Capture the cell that displays the provided text and extract its (X, Y) central coordinate. 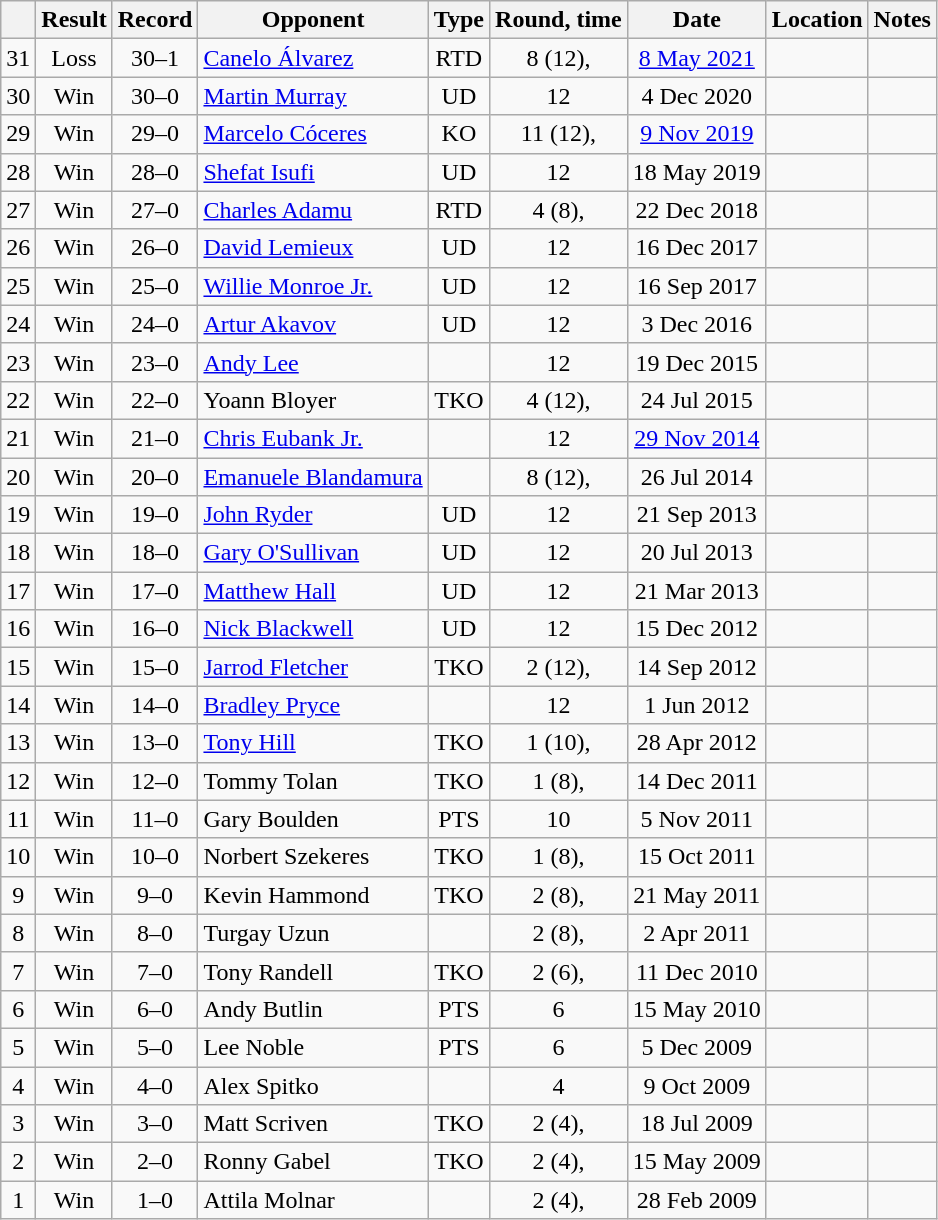
21 Sep 2013 (696, 515)
2–0 (155, 1162)
22 (18, 400)
Norbert Szekeres (313, 857)
18–0 (155, 553)
Lee Noble (313, 1047)
28 Apr 2012 (696, 743)
3–0 (155, 1124)
Notes (902, 20)
12–0 (155, 781)
14 (18, 705)
25–0 (155, 286)
24 (18, 324)
15 May 2010 (696, 1009)
Shefat Isufi (313, 172)
21 Mar 2013 (696, 591)
Andy Lee (313, 362)
Gary Boulden (313, 819)
15–0 (155, 667)
John Ryder (313, 515)
28 Feb 2009 (696, 1200)
7–0 (155, 971)
19 (18, 515)
14 Sep 2012 (696, 667)
Martin Murray (313, 96)
14 Dec 2011 (696, 781)
Emanuele Blandamura (313, 477)
9 Nov 2019 (696, 134)
5 Nov 2011 (696, 819)
Matthew Hall (313, 591)
22–0 (155, 400)
11 (18, 819)
21–0 (155, 438)
3 Dec 2016 (696, 324)
17 (18, 591)
4 (12), (559, 400)
16 (18, 629)
11 Dec 2010 (696, 971)
Tony Randell (313, 971)
21 (18, 438)
1–0 (155, 1200)
Date (696, 20)
Willie Monroe Jr. (313, 286)
8 (18, 933)
9–0 (155, 895)
9 Oct 2009 (696, 1085)
Nick Blackwell (313, 629)
8 May 2021 (696, 58)
13 (18, 743)
Artur Akavov (313, 324)
27 (18, 210)
Turgay Uzun (313, 933)
26 (18, 248)
20–0 (155, 477)
5 (18, 1047)
2 (6), (559, 971)
4 Dec 2020 (696, 96)
29–0 (155, 134)
15 Oct 2011 (696, 857)
15 (18, 667)
22 Dec 2018 (696, 210)
Canelo Álvarez (313, 58)
Alex Spitko (313, 1085)
19–0 (155, 515)
8–0 (155, 933)
24–0 (155, 324)
KO (458, 134)
16 Sep 2017 (696, 286)
Loss (74, 58)
13–0 (155, 743)
19 Dec 2015 (696, 362)
26 Jul 2014 (696, 477)
29 Nov 2014 (696, 438)
Gary O'Sullivan (313, 553)
Tommy Tolan (313, 781)
1 (18, 1200)
20 Jul 2013 (696, 553)
27–0 (155, 210)
23 (18, 362)
4 (8), (559, 210)
Type (458, 20)
20 (18, 477)
Matt Scriven (313, 1124)
30–0 (155, 96)
2 (12), (559, 667)
Jarrod Fletcher (313, 667)
24 Jul 2015 (696, 400)
16 Dec 2017 (696, 248)
David Lemieux (313, 248)
Yoann Bloyer (313, 400)
Round, time (559, 20)
28 (18, 172)
18 May 2019 (696, 172)
9 (18, 895)
1 (10), (559, 743)
Result (74, 20)
23–0 (155, 362)
1 Jun 2012 (696, 705)
25 (18, 286)
2 Apr 2011 (696, 933)
18 Jul 2009 (696, 1124)
Kevin Hammond (313, 895)
6–0 (155, 1009)
11 (12), (559, 134)
Tony Hill (313, 743)
15 Dec 2012 (696, 629)
Bradley Pryce (313, 705)
3 (18, 1124)
11–0 (155, 819)
Charles Adamu (313, 210)
4–0 (155, 1085)
16–0 (155, 629)
Attila Molnar (313, 1200)
Andy Butlin (313, 1009)
26–0 (155, 248)
5 Dec 2009 (696, 1047)
Marcelo Cóceres (313, 134)
28–0 (155, 172)
31 (18, 58)
30–1 (155, 58)
Opponent (313, 20)
7 (18, 971)
29 (18, 134)
17–0 (155, 591)
Chris Eubank Jr. (313, 438)
5–0 (155, 1047)
2 (18, 1162)
15 May 2009 (696, 1162)
18 (18, 553)
14–0 (155, 705)
10–0 (155, 857)
Location (817, 20)
30 (18, 96)
Record (155, 20)
21 May 2011 (696, 895)
Ronny Gabel (313, 1162)
